Return [X, Y] of the center of cell containing provided text 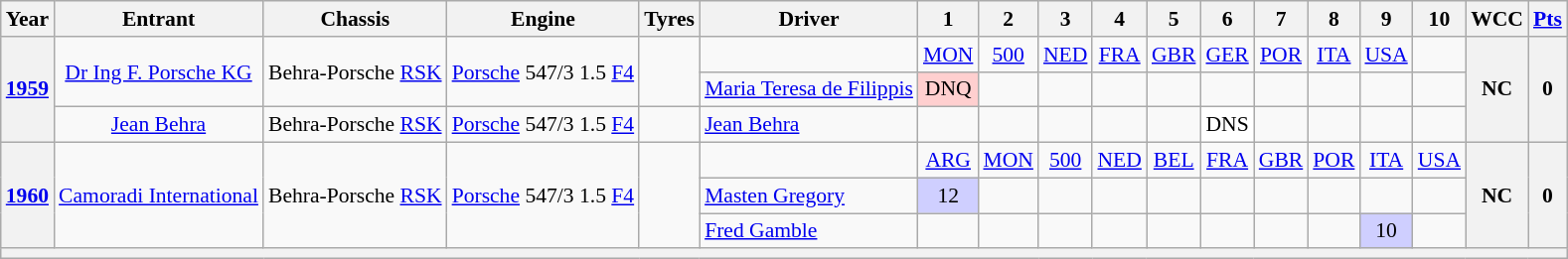
1960 [28, 196]
Maria Teresa de Filippis [809, 89]
Masten Gregory [809, 195]
Camoradi International [159, 196]
WCC [1496, 19]
Year [28, 19]
1 [948, 19]
12 [948, 195]
GER [1226, 55]
Pts [1548, 19]
BEL [1175, 161]
DNQ [948, 89]
2 [1008, 19]
ARG [948, 161]
4 [1119, 19]
6 [1226, 19]
Dr Ing F. Porsche KG [159, 71]
Chassis [356, 19]
1959 [28, 89]
Fred Gamble [809, 231]
8 [1333, 19]
DNS [1226, 125]
5 [1175, 19]
Driver [809, 19]
Entrant [159, 19]
Engine [544, 19]
Tyres [670, 19]
7 [1282, 19]
9 [1385, 19]
3 [1065, 19]
